Find where the given text appears and provide that cell's center as (x, y) coordinate. 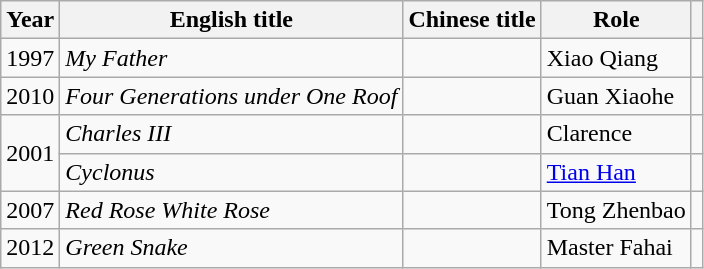
Cyclonus (232, 172)
Tong Zhenbao (616, 210)
Red Rose White Rose (232, 210)
Green Snake (232, 248)
Chinese title (472, 20)
Clarence (616, 134)
Four Generations under One Roof (232, 96)
Year (30, 20)
2012 (30, 248)
My Father (232, 58)
2010 (30, 96)
Guan Xiaohe (616, 96)
2001 (30, 153)
Master Fahai (616, 248)
Charles III (232, 134)
Tian Han (616, 172)
2007 (30, 210)
1997 (30, 58)
Role (616, 20)
English title (232, 20)
Xiao Qiang (616, 58)
